Pinpoint the cell where the given text exists, returning its (X, Y) midpoint coordinate. 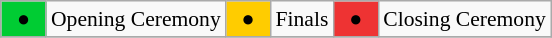
Closing Ceremony (464, 19)
Opening Ceremony (136, 19)
Finals (302, 19)
